Locate the cell with the specified text and output its (X, Y) center coordinate. 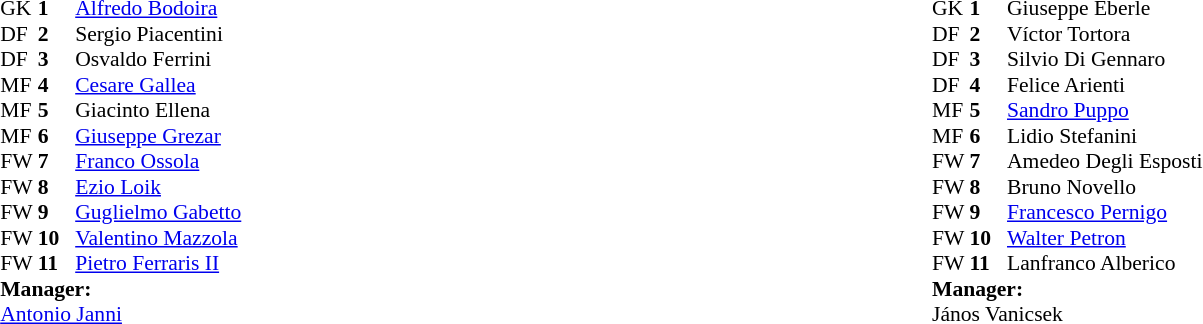
Felice Arienti (1104, 85)
Lanfranco Alberico (1104, 263)
Giacinto Ellena (158, 111)
Amedeo Degli Esposti (1104, 161)
Guglielmo Gabetto (158, 213)
Lidio Stefanini (1104, 136)
Ezio Loik (158, 187)
Osvaldo Ferrini (158, 59)
Silvio Di Gennaro (1104, 59)
Sandro Puppo (1104, 111)
Sergio Piacentini (158, 34)
Valentino Mazzola (158, 238)
Víctor Tortora (1104, 34)
Franco Ossola (158, 161)
Cesare Gallea (158, 85)
Giuseppe Grezar (158, 136)
Bruno Novello (1104, 187)
Walter Petron (1104, 238)
Francesco Pernigo (1104, 213)
Pietro Ferraris II (158, 263)
